Detect which cell encompasses the target text, then output its [x, y] center coordinate. 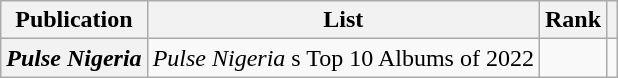
Rank [572, 20]
List [343, 20]
Pulse Nigeria [74, 58]
Pulse Nigeria s Top 10 Albums of 2022 [343, 58]
Publication [74, 20]
